Scan for the cell matching the given text and deliver its (X, Y) coordinate at center. 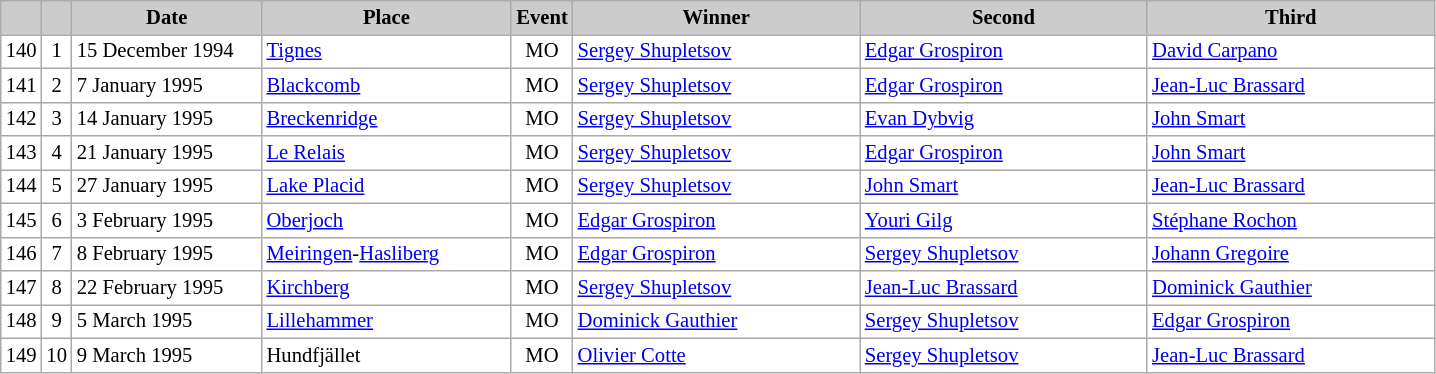
149 (22, 355)
Meiringen-Hasliberg (387, 254)
147 (22, 287)
10 (56, 355)
Johann Gregoire (1290, 254)
142 (22, 119)
Lillehammer (387, 321)
9 (56, 321)
Evan Dybvig (1004, 119)
21 January 1995 (167, 153)
Place (387, 17)
3 February 1995 (167, 220)
7 (56, 254)
Oberjoch (387, 220)
144 (22, 186)
143 (22, 153)
Hundfjället (387, 355)
Event (542, 17)
Blackcomb (387, 85)
8 (56, 287)
Third (1290, 17)
5 (56, 186)
Le Relais (387, 153)
8 February 1995 (167, 254)
27 January 1995 (167, 186)
Youri Gilg (1004, 220)
7 January 1995 (167, 85)
141 (22, 85)
Date (167, 17)
9 March 1995 (167, 355)
Stéphane Rochon (1290, 220)
148 (22, 321)
Tignes (387, 51)
Second (1004, 17)
Lake Placid (387, 186)
140 (22, 51)
Winner (716, 17)
22 February 1995 (167, 287)
David Carpano (1290, 51)
14 January 1995 (167, 119)
Kirchberg (387, 287)
6 (56, 220)
5 March 1995 (167, 321)
Olivier Cotte (716, 355)
2 (56, 85)
4 (56, 153)
1 (56, 51)
15 December 1994 (167, 51)
Breckenridge (387, 119)
146 (22, 254)
145 (22, 220)
3 (56, 119)
